Return [x, y] of the center of cell containing provided text 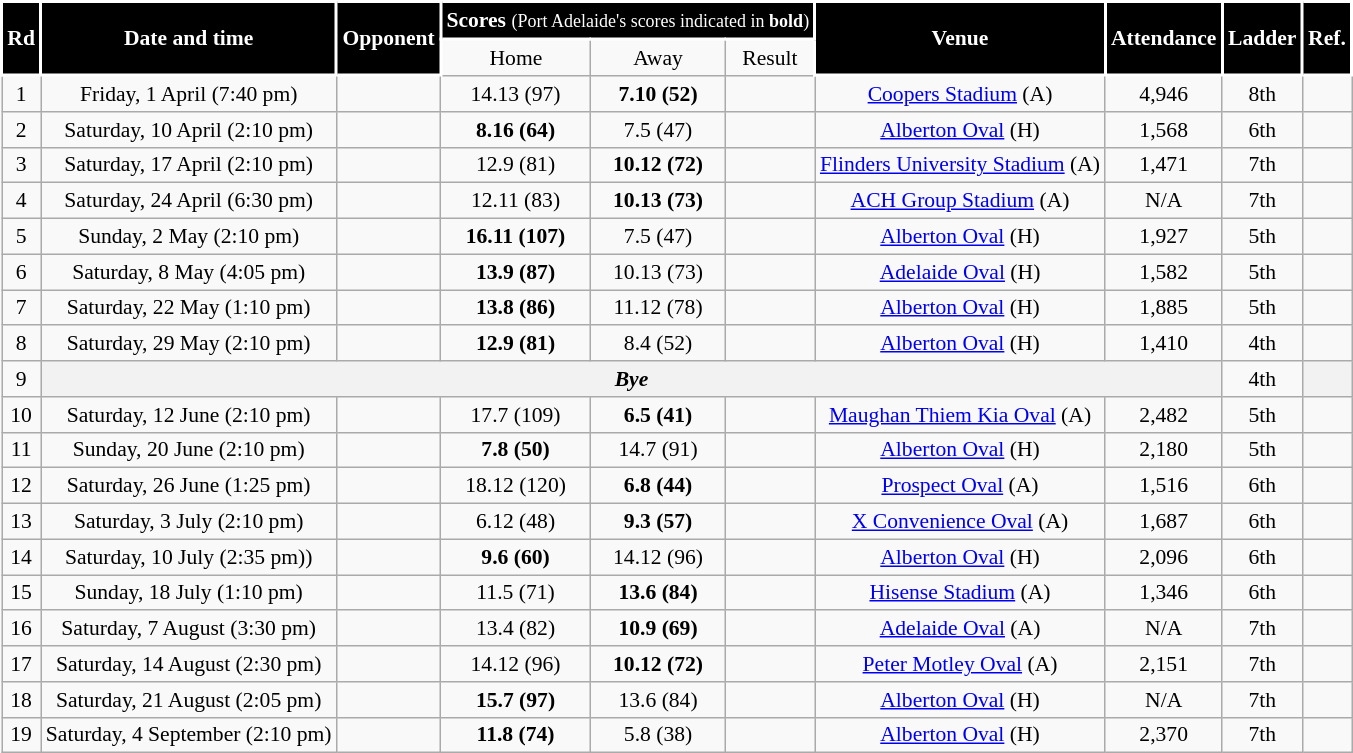
16.11 (107) [516, 237]
15.7 (97) [516, 700]
Opponent [389, 39]
12.11 (83) [516, 201]
9.6 (60) [516, 557]
Prospect Oval (A) [960, 486]
1,346 [1164, 593]
Scores (Port Adelaide's scores indicated in bold) [628, 20]
1,471 [1164, 165]
1,582 [1164, 272]
ACH Group Stadium (A) [960, 201]
13.8 (86) [516, 308]
Coopers Stadium (A) [960, 93]
Bye [632, 379]
11.12 (78) [658, 308]
13.9 (87) [516, 272]
Saturday, 8 May (4:05 pm) [189, 272]
7 [22, 308]
Saturday, 10 July (2:35 pm)) [189, 557]
10.9 (69) [658, 629]
1,687 [1164, 522]
Adelaide Oval (H) [960, 272]
Ladder [1262, 39]
Flinders University Stadium (A) [960, 165]
Saturday, 17 April (2:10 pm) [189, 165]
17.7 (109) [516, 415]
Sunday, 20 June (2:10 pm) [189, 450]
1,927 [1164, 237]
10 [22, 415]
Attendance [1164, 39]
6.12 (48) [516, 522]
8 [22, 344]
Peter Motley Oval (A) [960, 664]
Saturday, 24 April (6:30 pm) [189, 201]
6.8 (44) [658, 486]
Saturday, 22 May (1:10 pm) [189, 308]
2 [22, 130]
2,482 [1164, 415]
2,096 [1164, 557]
11 [22, 450]
4 [22, 201]
Saturday, 10 April (2:10 pm) [189, 130]
Sunday, 2 May (2:10 pm) [189, 237]
Venue [960, 39]
14 [22, 557]
Saturday, 12 June (2:10 pm) [189, 415]
Saturday, 4 September (2:10 pm) [189, 735]
Saturday, 21 August (2:05 pm) [189, 700]
14.13 (97) [516, 93]
Hisense Stadium (A) [960, 593]
3 [22, 165]
8th [1262, 93]
5 [22, 237]
15 [22, 593]
19 [22, 735]
Home [516, 57]
1,516 [1164, 486]
6 [22, 272]
9 [22, 379]
Saturday, 7 August (3:30 pm) [189, 629]
16 [22, 629]
17 [22, 664]
2,370 [1164, 735]
6.5 (41) [658, 415]
7.8 (50) [516, 450]
18.12 (120) [516, 486]
Result [770, 57]
2,180 [1164, 450]
Away [658, 57]
Saturday, 3 July (2:10 pm) [189, 522]
1,885 [1164, 308]
13 [22, 522]
13.4 (82) [516, 629]
X Convenience Oval (A) [960, 522]
18 [22, 700]
12 [22, 486]
9.3 (57) [658, 522]
Saturday, 26 June (1:25 pm) [189, 486]
Ref. [1326, 39]
Saturday, 14 August (2:30 pm) [189, 664]
1 [22, 93]
2,151 [1164, 664]
8.4 (52) [658, 344]
Friday, 1 April (7:40 pm) [189, 93]
Maughan Thiem Kia Oval (A) [960, 415]
11.8 (74) [516, 735]
8.16 (64) [516, 130]
1,568 [1164, 130]
14.7 (91) [658, 450]
4,946 [1164, 93]
5.8 (38) [658, 735]
Saturday, 29 May (2:10 pm) [189, 344]
Sunday, 18 July (1:10 pm) [189, 593]
7.10 (52) [658, 93]
Date and time [189, 39]
11.5 (71) [516, 593]
1,410 [1164, 344]
Adelaide Oval (A) [960, 629]
Rd [22, 39]
